Find where the given text appears and provide that cell's center as [x, y] coordinate. 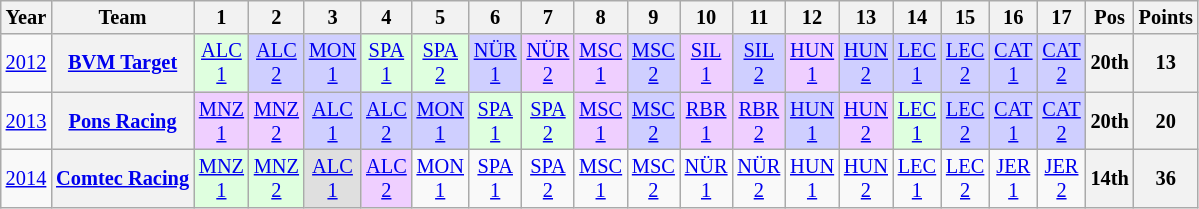
17 [1061, 17]
8 [600, 17]
Comtec Racing [122, 178]
11 [758, 17]
Team [122, 17]
RBR1 [706, 121]
SIL2 [758, 63]
7 [548, 17]
SIL1 [706, 63]
36 [1166, 178]
BVM Target [122, 63]
9 [654, 17]
14 [917, 17]
5 [440, 17]
2013 [26, 121]
2 [276, 17]
3 [332, 17]
JER1 [1013, 178]
Pos [1110, 17]
4 [386, 17]
6 [496, 17]
15 [965, 17]
2012 [26, 63]
20 [1166, 121]
RBR2 [758, 121]
16 [1013, 17]
JER2 [1061, 178]
2014 [26, 178]
10 [706, 17]
14th [1110, 178]
1 [222, 17]
12 [812, 17]
Points [1166, 17]
Pons Racing [122, 121]
Year [26, 17]
